Capture the cell that displays the provided text and extract its (X, Y) central coordinate. 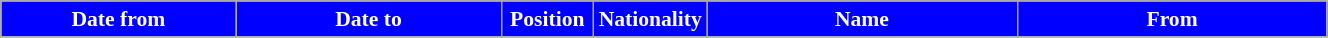
Nationality (650, 19)
Name (862, 19)
Date from (118, 19)
Date to (368, 19)
Position (548, 19)
From (1172, 19)
